Identify which cell holds the provided text, then report its [x, y] central coordinate. 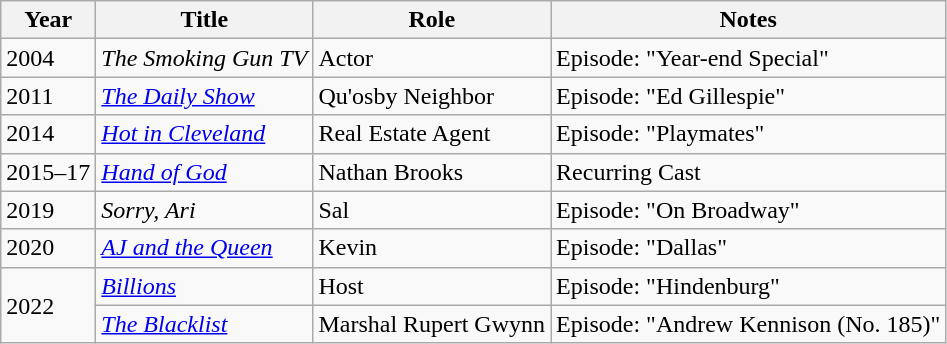
Episode: "Ed Gillespie" [748, 96]
Marshal Rupert Gwynn [432, 324]
2004 [48, 58]
2020 [48, 248]
Episode: "Hindenburg" [748, 286]
Episode: "On Broadway" [748, 210]
Episode: "Andrew Kennison (No. 185)" [748, 324]
The Daily Show [204, 96]
2011 [48, 96]
Year [48, 20]
Hand of God [204, 172]
Episode: "Year-end Special" [748, 58]
The Blacklist [204, 324]
Real Estate Agent [432, 134]
AJ and the Queen [204, 248]
Recurring Cast [748, 172]
Title [204, 20]
Nathan Brooks [432, 172]
Billions [204, 286]
2015–17 [48, 172]
Host [432, 286]
Notes [748, 20]
2022 [48, 305]
Kevin [432, 248]
Episode: "Playmates" [748, 134]
Sal [432, 210]
Actor [432, 58]
2014 [48, 134]
Role [432, 20]
Episode: "Dallas" [748, 248]
Qu'osby Neighbor [432, 96]
Hot in Cleveland [204, 134]
The Smoking Gun TV [204, 58]
Sorry, Ari [204, 210]
2019 [48, 210]
